Output the (X, Y) coordinate of the center of the cell containing the given text.  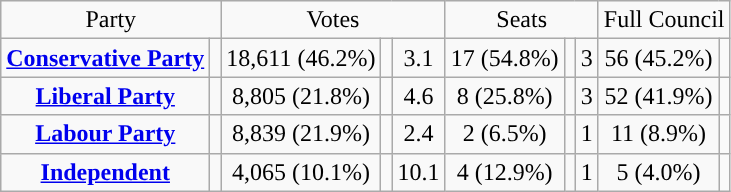
8,839 (21.9%) (301, 134)
8 (25.8%) (504, 96)
2.4 (418, 134)
4 (12.9%) (504, 172)
Labour Party (106, 134)
52 (41.9%) (658, 96)
8,805 (21.8%) (301, 96)
Party (111, 20)
17 (54.8%) (504, 58)
56 (45.2%) (658, 58)
11 (8.9%) (658, 134)
Liberal Party (106, 96)
Full Council (664, 20)
Votes (333, 20)
18,611 (46.2%) (301, 58)
4,065 (10.1%) (301, 172)
Conservative Party (106, 58)
Independent (106, 172)
10.1 (418, 172)
3.1 (418, 58)
Seats (522, 20)
5 (4.0%) (658, 172)
4.6 (418, 96)
2 (6.5%) (504, 134)
